Pinpoint the cell where the given text exists, returning its (X, Y) midpoint coordinate. 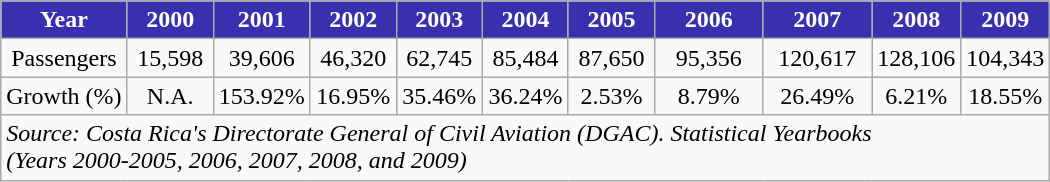
2002 (353, 20)
95,356 (708, 58)
Source: Costa Rica's Directorate General of Civil Aviation (DGAC). Statistical Yearbooks(Years 2000-2005, 2006, 2007, 2008, and 2009) (526, 148)
2008 (916, 20)
36.24% (525, 96)
16.95% (353, 96)
87,650 (611, 58)
8.79% (708, 96)
104,343 (1006, 58)
Year (64, 20)
39,606 (262, 58)
62,745 (439, 58)
Growth (%) (64, 96)
26.49% (818, 96)
15,598 (170, 58)
6.21% (916, 96)
2009 (1006, 20)
2.53% (611, 96)
35.46% (439, 96)
2003 (439, 20)
2006 (708, 20)
Passengers (64, 58)
120,617 (818, 58)
N.A. (170, 96)
2007 (818, 20)
85,484 (525, 58)
153.92% (262, 96)
18.55% (1006, 96)
2001 (262, 20)
2000 (170, 20)
46,320 (353, 58)
2004 (525, 20)
128,106 (916, 58)
2005 (611, 20)
